Capture the cell that displays the provided text and extract its (x, y) central coordinate. 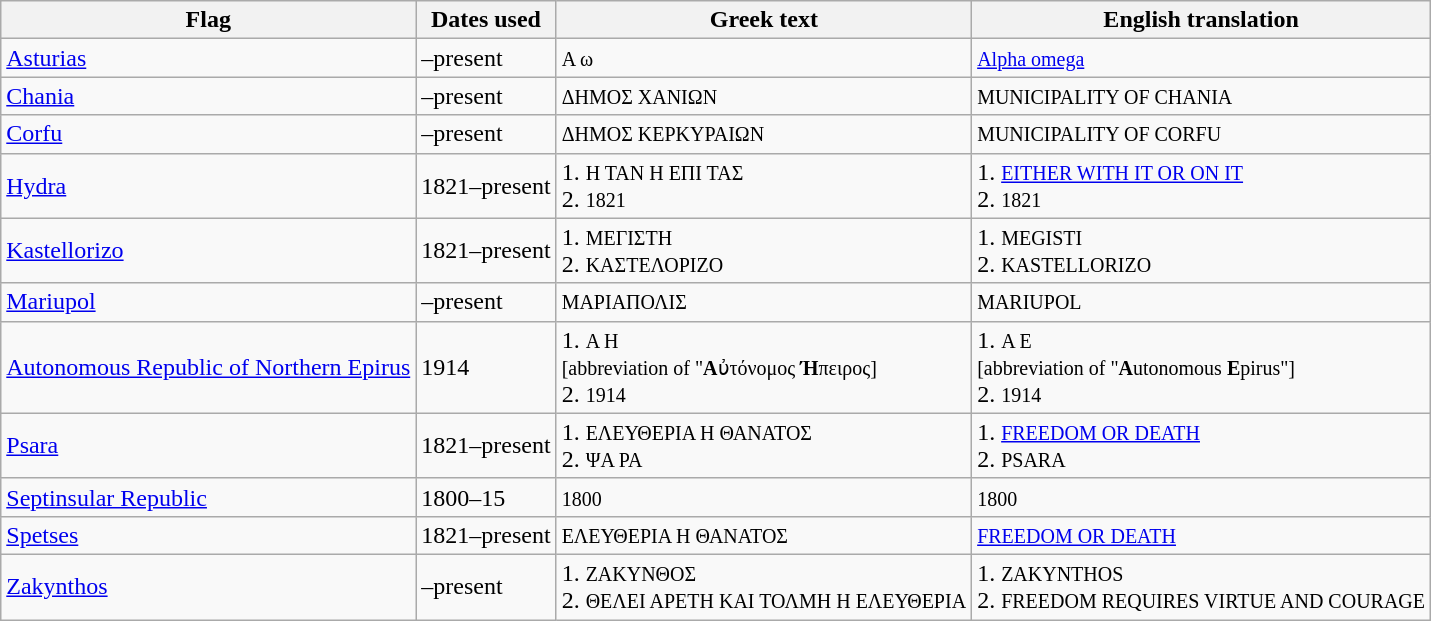
1. ΖΑΚΥΝΘΟΣ2. ΘΕΛΕΙ ΑΡΕΤΗ ΚΑΙ ΤΟΛΜΗ Η ΕΛΕΥΘΕΡΙΑ (764, 586)
MUNICIPALITY OF CORFU (1202, 134)
Flag (208, 20)
Kastellorizo (208, 250)
Greek text (764, 20)
ΕΛΕΥΘΕΡΙΑ Η ΘΑΝΑΤΟΣ (764, 535)
Dates used (486, 20)
Spetses (208, 535)
ΜΑΡΙΑΠΟΛΙΣ (764, 302)
Alpha omega (1202, 58)
Zakynthos (208, 586)
1914 (486, 367)
English translation (1202, 20)
ΔΗΜΟΣ ΚΕΡΚΥΡΑΙΩΝ (764, 134)
Corfu (208, 134)
1. EITHER WITH IT OR ON IT2. 1821 (1202, 186)
Hydra (208, 186)
Α ω (764, 58)
Psara (208, 446)
1. MEGISTI2. KASTELLORIZO (1202, 250)
ΔΗΜΟΣ ΧΑΝΙΩΝ (764, 96)
Autonomous Republic of Northern Epirus (208, 367)
1. Α Η[abbreviation of "Αὐτόνομος Ήπειρος]2. 1914 (764, 367)
1. A E[abbreviation of "Autonomous Epirus"]2. 1914 (1202, 367)
MARIUPOL (1202, 302)
1. ΜΕΓΙΣΤΗ2. ΚΑΣΤΕΛΟΡΙΖΟ (764, 250)
Asturias (208, 58)
MUNICIPALITY OF CHANIA (1202, 96)
FREEDOM OR DEATH (1202, 535)
Septinsular Republic (208, 497)
1800–15 (486, 497)
Mariupol (208, 302)
1. ZAKYNTHOS2. FREEDOM REQUIRES VIRTUE AND COURAGE (1202, 586)
1. FREEDOM OR DEATH2. PSARA (1202, 446)
Chania (208, 96)
1. Η ΤΑΝ Η ΕΠΙ ΤΑΣ2. 1821 (764, 186)
1. ΕΛΕΥΘΕΡΙΑ Η ΘΑΝΑΤΟΣ2. ΨΑ ΡΑ (764, 446)
